Identify which cell holds the provided text, then report its [x, y] central coordinate. 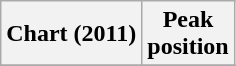
Peakposition [188, 34]
Chart (2011) [72, 34]
